Determine the [X, Y] coordinate at the center of the cell enclosing the given text.  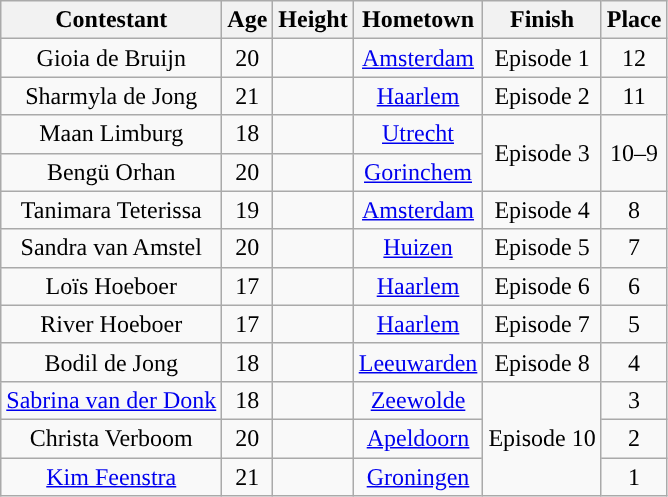
8 [634, 210]
6 [634, 286]
Loïs Hoeboer [112, 286]
Episode 3 [542, 153]
Gioia de Bruijn [112, 58]
19 [248, 210]
11 [634, 96]
Bodil de Jong [112, 362]
Gorinchem [418, 172]
Maan Limburg [112, 134]
Finish [542, 20]
Episode 7 [542, 324]
Leeuwarden [418, 362]
Episode 4 [542, 210]
Episode 5 [542, 248]
Episode 6 [542, 286]
Sabrina van der Donk [112, 400]
4 [634, 362]
5 [634, 324]
12 [634, 58]
Place [634, 20]
Episode 2 [542, 96]
3 [634, 400]
Contestant [112, 20]
River Hoeboer [112, 324]
Hometown [418, 20]
Groningen [418, 477]
Episode 10 [542, 438]
Height [313, 20]
7 [634, 248]
1 [634, 477]
Kim Feenstra [112, 477]
Apeldoorn [418, 438]
Christa Verboom [112, 438]
Utrecht [418, 134]
Episode 1 [542, 58]
Sharmyla de Jong [112, 96]
10–9 [634, 153]
2 [634, 438]
Huizen [418, 248]
Episode 8 [542, 362]
Sandra van Amstel [112, 248]
Age [248, 20]
Tanimara Teterissa [112, 210]
Bengü Orhan [112, 172]
Zeewolde [418, 400]
